Search for the cell housing the specified text and yield its (X, Y) center coordinate. 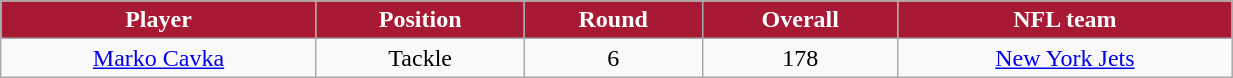
New York Jets (1064, 58)
Marko Cavka (159, 58)
6 (613, 58)
Position (420, 20)
Tackle (420, 58)
NFL team (1064, 20)
Overall (800, 20)
178 (800, 58)
Player (159, 20)
Round (613, 20)
